Pinpoint the cell where the given text exists, returning its (x, y) midpoint coordinate. 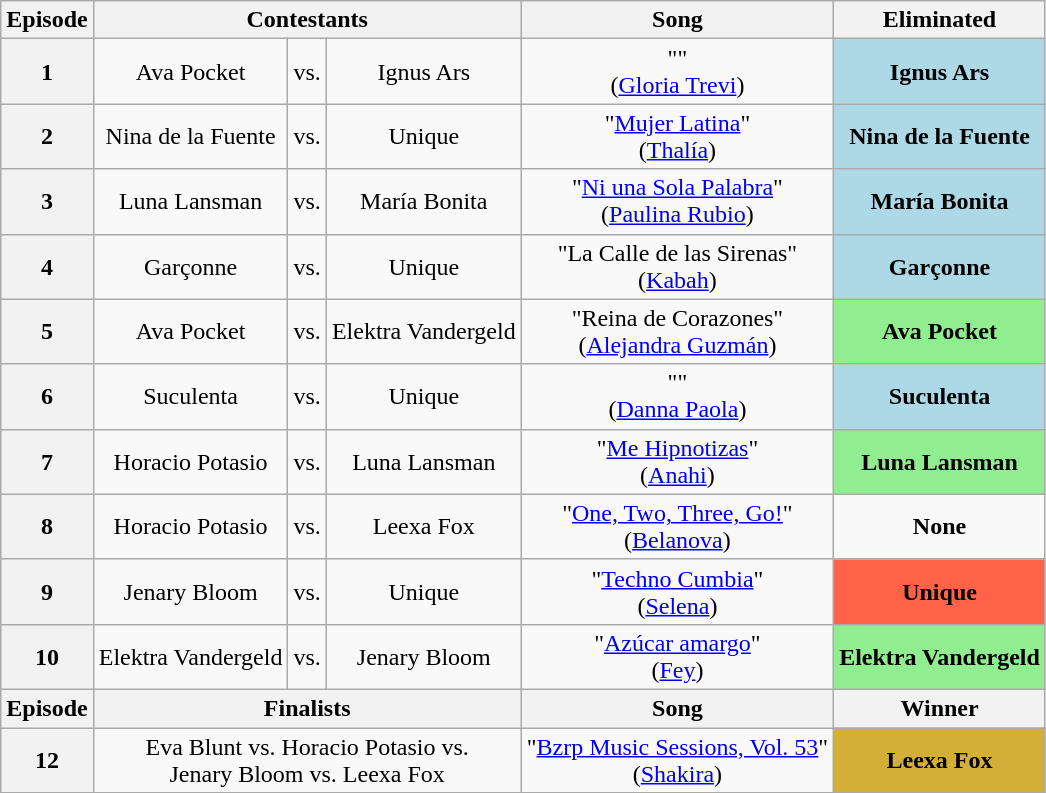
"Azúcar amargo"(Fey) (677, 656)
"Bzrp Music Sessions, Vol. 53"(Shakira) (677, 760)
Contestants (307, 20)
12 (47, 760)
1 (47, 72)
None (940, 526)
10 (47, 656)
2 (47, 136)
""(Danna Paola) (677, 396)
3 (47, 202)
"La Calle de las Sirenas"(Kabah) (677, 266)
"Mujer Latina"(Thalía) (677, 136)
"Techno Cumbia"(Selena) (677, 592)
Eliminated (940, 20)
Eva Blunt vs. Horacio Potasio vs.Jenary Bloom vs. Leexa Fox (307, 760)
""(Gloria Trevi) (677, 72)
7 (47, 462)
Finalists (307, 708)
"Reina de Corazones"(Alejandra Guzmán) (677, 332)
"Me Hipnotizas"(Anahi) (677, 462)
5 (47, 332)
4 (47, 266)
Winner (940, 708)
6 (47, 396)
8 (47, 526)
"One, Two, Three, Go!"(Belanova) (677, 526)
9 (47, 592)
"Ni una Sola Palabra"(Paulina Rubio) (677, 202)
